Extract the [X, Y] coordinate from the center of the cell holding the provided text.  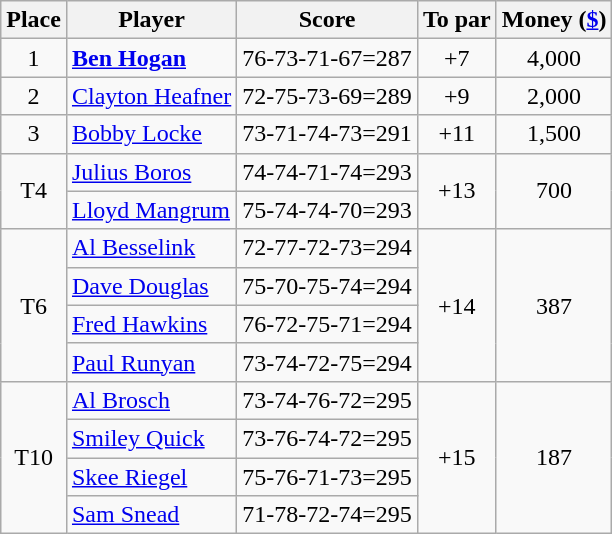
Score [328, 20]
Money ($) [554, 20]
Player [151, 20]
Lloyd Mangrum [151, 210]
Skee Riegel [151, 477]
75-74-74-70=293 [328, 210]
+14 [456, 305]
Clayton Heafner [151, 96]
T6 [34, 305]
75-70-75-74=294 [328, 286]
1,500 [554, 134]
73-74-72-75=294 [328, 362]
T4 [34, 191]
Julius Boros [151, 172]
2,000 [554, 96]
Al Besselink [151, 248]
+11 [456, 134]
4,000 [554, 58]
Smiley Quick [151, 438]
Dave Douglas [151, 286]
To par [456, 20]
2 [34, 96]
Bobby Locke [151, 134]
+9 [456, 96]
Ben Hogan [151, 58]
76-72-75-71=294 [328, 324]
Sam Snead [151, 515]
Fred Hawkins [151, 324]
+13 [456, 191]
73-74-76-72=295 [328, 400]
73-71-74-73=291 [328, 134]
1 [34, 58]
72-77-72-73=294 [328, 248]
3 [34, 134]
74-74-71-74=293 [328, 172]
72-75-73-69=289 [328, 96]
700 [554, 191]
71-78-72-74=295 [328, 515]
187 [554, 457]
76-73-71-67=287 [328, 58]
T10 [34, 457]
Paul Runyan [151, 362]
+15 [456, 457]
Al Brosch [151, 400]
73-76-74-72=295 [328, 438]
+7 [456, 58]
75-76-71-73=295 [328, 477]
Place [34, 20]
387 [554, 305]
